Find where the given text appears and provide that cell's center as [x, y] coordinate. 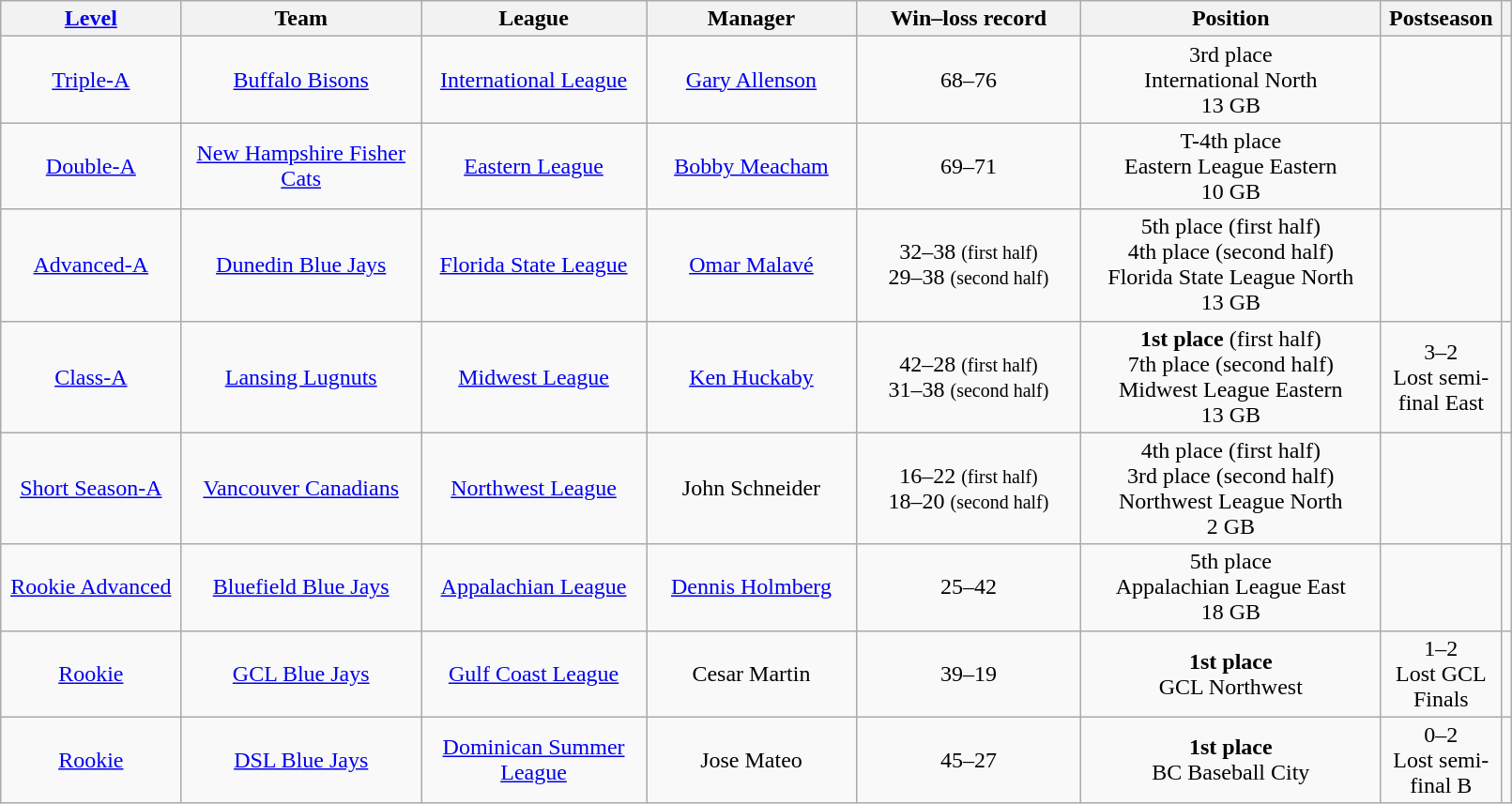
Class-A [91, 377]
1st placeBC Baseball City [1231, 760]
League [534, 19]
0–2 Lost semi-final B [1442, 760]
Double-A [91, 166]
1–2 Lost GCL Finals [1442, 674]
Dominican Summer League [534, 760]
Short Season-A [91, 488]
Ken Huckaby [752, 377]
Cesar Martin [752, 674]
Midwest League [534, 377]
Gary Allenson [752, 80]
Omar Malavé [752, 265]
45–27 [969, 760]
Dunedin Blue Jays [301, 265]
5th place (first half)4th place (second half)Florida State League North13 GB [1231, 265]
4th place (first half)3rd place (second half)Northwest League North2 GB [1231, 488]
Postseason [1442, 19]
Team [301, 19]
Buffalo Bisons [301, 80]
Bobby Meacham [752, 166]
5th placeAppalachian League East18 GB [1231, 587]
GCL Blue Jays [301, 674]
Level [91, 19]
Rookie Advanced [91, 587]
68–76 [969, 80]
25–42 [969, 587]
Eastern League [534, 166]
Gulf Coast League [534, 674]
Dennis Holmberg [752, 587]
Jose Mateo [752, 760]
Triple-A [91, 80]
39–19 [969, 674]
42–28 (first half) 31–38 (second half) [969, 377]
Appalachian League [534, 587]
1st placeGCL Northwest [1231, 674]
John Schneider [752, 488]
1st place (first half)7th place (second half)Midwest League Eastern13 GB [1231, 377]
69–71 [969, 166]
DSL Blue Jays [301, 760]
New Hampshire Fisher Cats [301, 166]
Northwest League [534, 488]
3rd placeInternational North13 GB [1231, 80]
Win–loss record [969, 19]
Manager [752, 19]
Advanced-A [91, 265]
Position [1231, 19]
Vancouver Canadians [301, 488]
International League [534, 80]
3–2Lost semi-final East [1442, 377]
T-4th placeEastern League Eastern10 GB [1231, 166]
Bluefield Blue Jays [301, 587]
Florida State League [534, 265]
32–38 (first half) 29–38 (second half) [969, 265]
16–22 (first half) 18–20 (second half) [969, 488]
Lansing Lugnuts [301, 377]
